Scan for the cell matching the given text and deliver its [X, Y] coordinate at center. 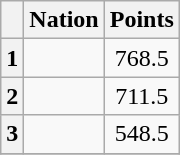
768.5 [142, 58]
Nation [64, 20]
Points [142, 20]
3 [12, 134]
711.5 [142, 96]
2 [12, 96]
548.5 [142, 134]
1 [12, 58]
